Determine the [x, y] coordinate at the center of the cell enclosing the given text.  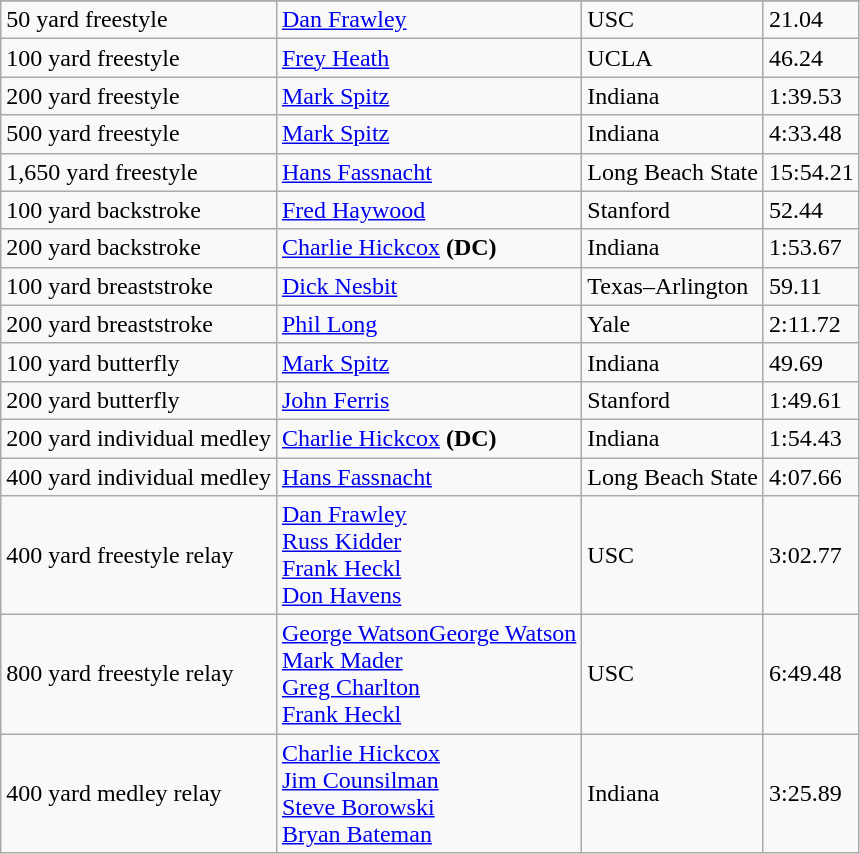
1:49.61 [811, 400]
6:49.48 [811, 674]
100 yard freestyle [139, 58]
200 yard breaststroke [139, 324]
100 yard butterfly [139, 362]
100 yard backstroke [139, 210]
59.11 [811, 286]
4:07.66 [811, 477]
100 yard breaststroke [139, 286]
200 yard butterfly [139, 400]
Charlie HickcoxJim CounsilmanSteve BorowskiBryan Bateman [428, 794]
4:33.48 [811, 134]
Texas–Arlington [673, 286]
2:11.72 [811, 324]
UCLA [673, 58]
50 yard freestyle [139, 20]
Dan FrawleyRuss KidderFrank HecklDon Havens [428, 556]
46.24 [811, 58]
400 yard freestyle relay [139, 556]
3:25.89 [811, 794]
1:54.43 [811, 438]
Dan Frawley [428, 20]
21.04 [811, 20]
1,650 yard freestyle [139, 172]
400 yard individual medley [139, 477]
500 yard freestyle [139, 134]
John Ferris [428, 400]
52.44 [811, 210]
15:54.21 [811, 172]
1:39.53 [811, 96]
200 yard freestyle [139, 96]
200 yard individual medley [139, 438]
400 yard medley relay [139, 794]
George WatsonGeorge WatsonMark MaderGreg CharltonFrank Heckl [428, 674]
Dick Nesbit [428, 286]
Frey Heath [428, 58]
800 yard freestyle relay [139, 674]
1:53.67 [811, 248]
Fred Haywood [428, 210]
200 yard backstroke [139, 248]
3:02.77 [811, 556]
Yale [673, 324]
Phil Long [428, 324]
49.69 [811, 362]
